Search for the cell housing the specified text and yield its (x, y) center coordinate. 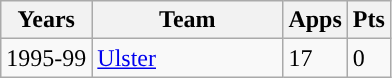
Team (188, 20)
0 (368, 58)
Apps (315, 20)
Ulster (188, 58)
17 (315, 58)
Pts (368, 20)
1995-99 (46, 58)
Years (46, 20)
